Extract the [X, Y] coordinate from the center of the cell holding the provided text.  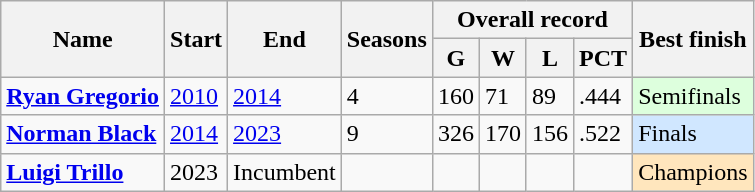
G [456, 58]
Champions [693, 172]
Luigi Trillo [83, 172]
PCT [604, 58]
170 [502, 134]
Finals [693, 134]
Best finish [693, 39]
End [285, 39]
Incumbent [285, 172]
.444 [604, 96]
9 [386, 134]
71 [502, 96]
Name [83, 39]
326 [456, 134]
2010 [196, 96]
Ryan Gregorio [83, 96]
156 [550, 134]
W [502, 58]
.522 [604, 134]
160 [456, 96]
Start [196, 39]
89 [550, 96]
Seasons [386, 39]
Overall record [532, 20]
Semifinals [693, 96]
L [550, 58]
Norman Black [83, 134]
4 [386, 96]
